Scan for the cell matching the given text and deliver its [x, y] coordinate at center. 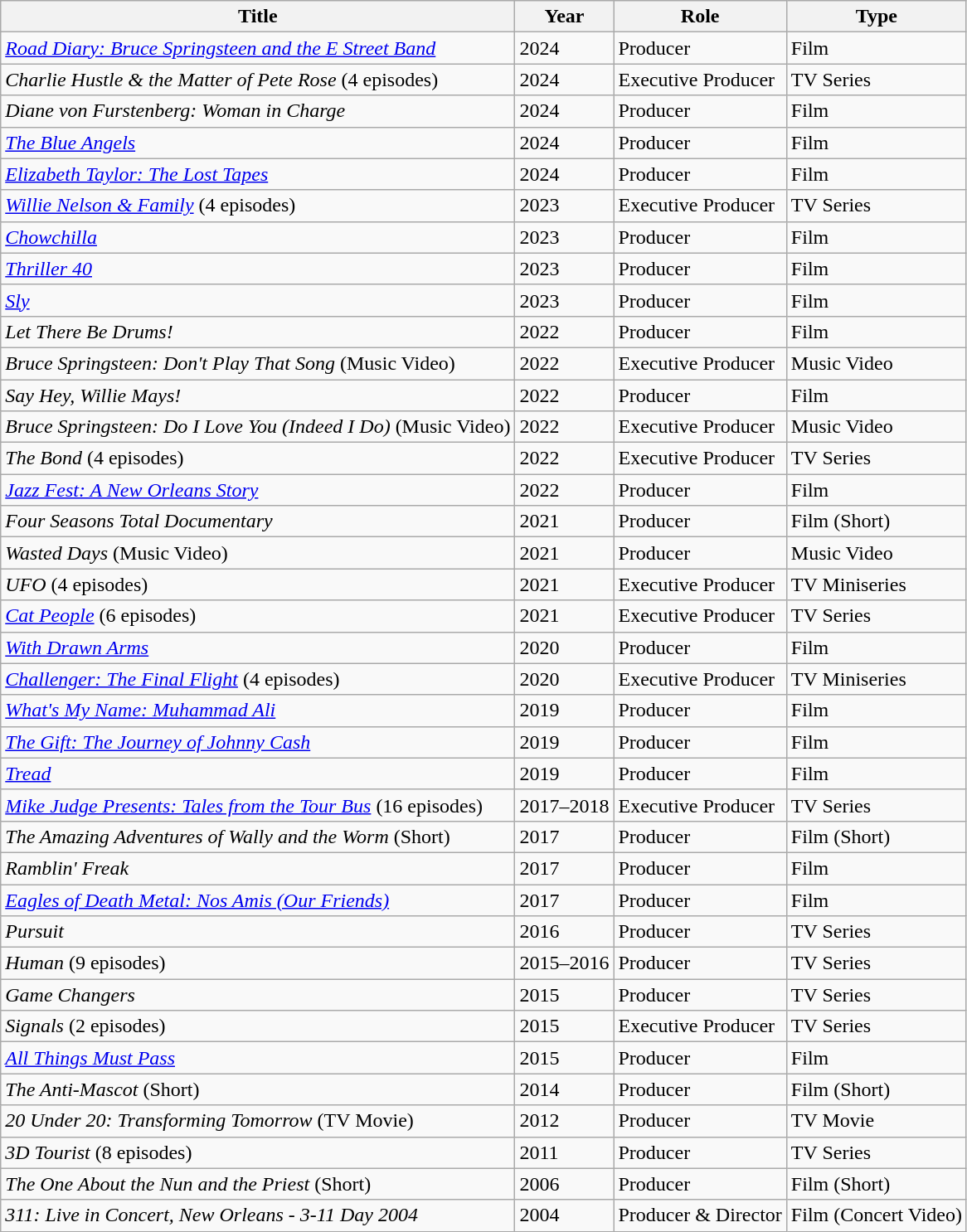
2014 [564, 1089]
2016 [564, 932]
Signals (2 episodes) [258, 1026]
With Drawn Arms [258, 648]
Human (9 episodes) [258, 963]
All Things Must Pass [258, 1058]
What's My Name: Muhammad Ali [258, 711]
2006 [564, 1184]
2011 [564, 1152]
Producer & Director [700, 1215]
Ramblin' Freak [258, 868]
The Gift: The Journey of Johnny Cash [258, 742]
The Bond (4 episodes) [258, 458]
Title [258, 17]
Type [876, 17]
Road Diary: Bruce Springsteen and the E Street Band [258, 48]
Thriller 40 [258, 269]
Willie Nelson & Family (4 episodes) [258, 206]
Four Seasons Total Documentary [258, 521]
UFO (4 episodes) [258, 584]
Eagles of Death Metal: Nos Amis (Our Friends) [258, 900]
2017–2018 [564, 805]
2015–2016 [564, 963]
2012 [564, 1121]
Let There Be Drums! [258, 332]
2004 [564, 1215]
3D Tourist (8 episodes) [258, 1152]
311: Live in Concert, New Orleans - 3-11 Day 2004 [258, 1215]
Pursuit [258, 932]
Bruce Springsteen: Do I Love You (Indeed I Do) (Music Video) [258, 427]
Game Changers [258, 995]
The Amazing Adventures of Wally and the Worm (Short) [258, 837]
Say Hey, Willie Mays! [258, 395]
The One About the Nun and the Priest (Short) [258, 1184]
Sly [258, 300]
20 Under 20: Transforming Tomorrow (TV Movie) [258, 1121]
Chowchilla [258, 237]
The Blue Angels [258, 143]
Diane von Furstenberg: Woman in Charge [258, 111]
Cat People (6 episodes) [258, 616]
Year [564, 17]
Role [700, 17]
The Anti-Mascot (Short) [258, 1089]
Film (Concert Video) [876, 1215]
TV Movie [876, 1121]
Elizabeth Taylor: The Lost Tapes [258, 174]
Jazz Fest: A New Orleans Story [258, 490]
Charlie Hustle & the Matter of Pete Rose (4 episodes) [258, 80]
Wasted Days (Music Video) [258, 553]
Bruce Springsteen: Don't Play That Song (Music Video) [258, 363]
Challenger: The Final Flight (4 episodes) [258, 679]
Mike Judge Presents: Tales from the Tour Bus (16 episodes) [258, 805]
Tread [258, 774]
